Extract the [X, Y] coordinate from the center of the cell holding the provided text.  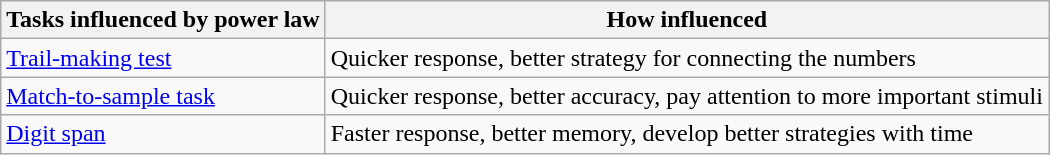
Faster response, better memory, develop better strategies with time [686, 134]
Quicker response, better strategy for connecting the numbers [686, 58]
Match-to-sample task [163, 96]
Quicker response, better accuracy, pay attention to more important stimuli [686, 96]
Digit span [163, 134]
How influenced [686, 20]
Trail-making test [163, 58]
Tasks influenced by power law [163, 20]
